Determine the (x, y) coordinate at the center of the cell enclosing the given text.  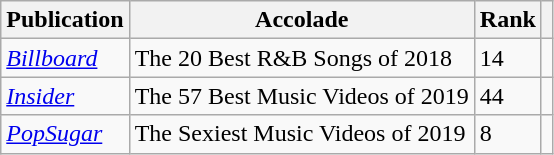
The 20 Best R&B Songs of 2018 (302, 58)
Billboard (65, 58)
Insider (65, 96)
Rank (508, 20)
PopSugar (65, 134)
The Sexiest Music Videos of 2019 (302, 134)
8 (508, 134)
14 (508, 58)
44 (508, 96)
Publication (65, 20)
The 57 Best Music Videos of 2019 (302, 96)
Accolade (302, 20)
